Detect which cell encompasses the target text, then output its [X, Y] center coordinate. 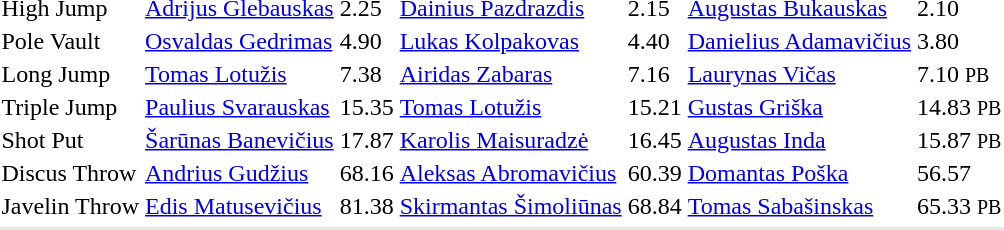
Javelin Throw [70, 206]
15.21 [654, 107]
68.16 [366, 173]
Paulius Svarauskas [240, 107]
Laurynas Vičas [799, 74]
Domantas Poška [799, 173]
14.83 PB [958, 107]
81.38 [366, 206]
Danielius Adamavičius [799, 41]
68.84 [654, 206]
Triple Jump [70, 107]
Long Jump [70, 74]
Skirmantas Šimoliūnas [510, 206]
7.10 PB [958, 74]
Osvaldas Gedrimas [240, 41]
15.35 [366, 107]
60.39 [654, 173]
4.90 [366, 41]
65.33 PB [958, 206]
Airidas Zabaras [510, 74]
Edis Matusevičius [240, 206]
Karolis Maisuradzė [510, 140]
15.87 PB [958, 140]
4.40 [654, 41]
Lukas Kolpakovas [510, 41]
Tomas Sabašinskas [799, 206]
16.45 [654, 140]
Andrius Gudžius [240, 173]
Discus Throw [70, 173]
17.87 [366, 140]
Augustas Inda [799, 140]
Šarūnas Banevičius [240, 140]
Gustas Griška [799, 107]
Pole Vault [70, 41]
56.57 [958, 173]
7.16 [654, 74]
Aleksas Abromavičius [510, 173]
Shot Put [70, 140]
3.80 [958, 41]
7.38 [366, 74]
